Search for the cell housing the specified text and yield its (x, y) center coordinate. 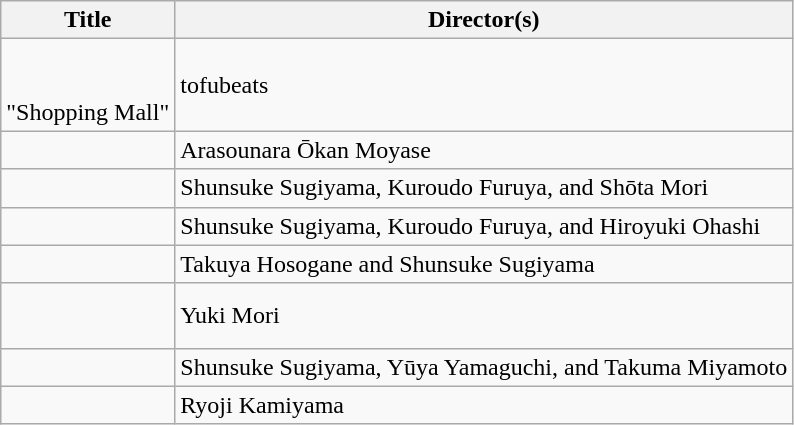
"Shopping Mall" (88, 85)
Shunsuke Sugiyama, Yūya Yamaguchi, and Takuma Miyamoto (484, 367)
Arasounara Ōkan Moyase (484, 150)
Yuki Mori (484, 316)
Takuya Hosogane and Shunsuke Sugiyama (484, 264)
Ryoji Kamiyama (484, 405)
Director(s) (484, 20)
Shunsuke Sugiyama, Kuroudo Furuya, and Shōta Mori (484, 188)
Title (88, 20)
tofubeats (484, 85)
Shunsuke Sugiyama, Kuroudo Furuya, and Hiroyuki Ohashi (484, 226)
